Locate the cell with the specified text and output its [x, y] center coordinate. 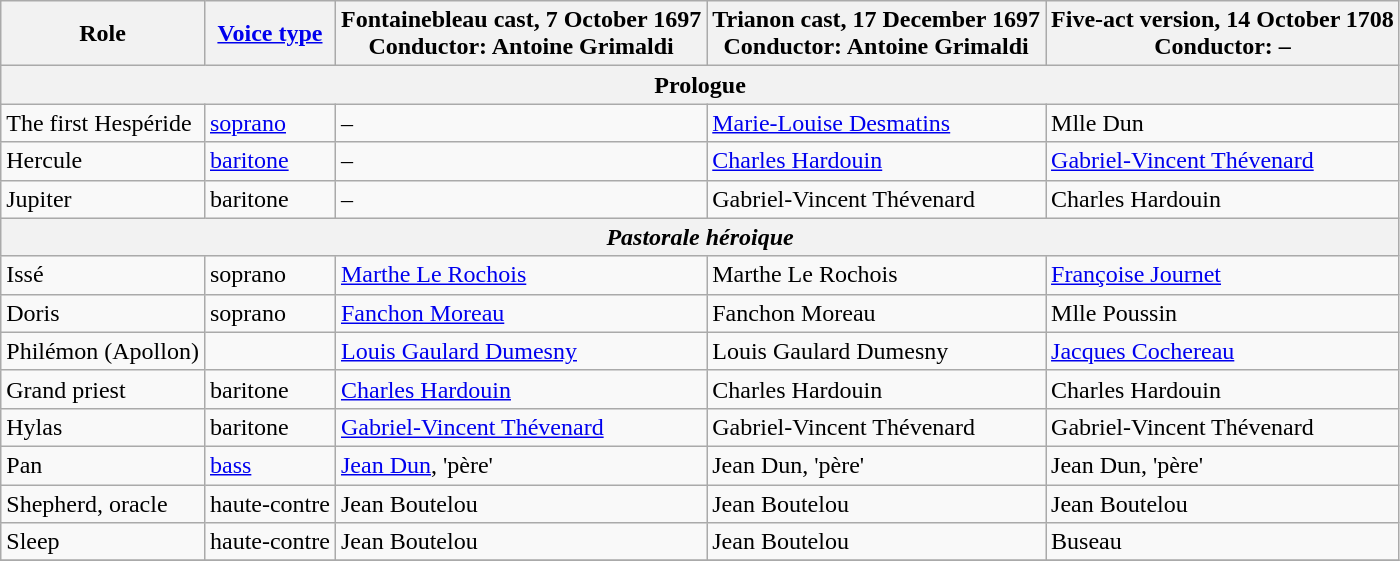
Trianon cast, 17 December 1697Conductor: Antoine Grimaldi [876, 34]
Five-act version, 14 October 1708Conductor: – [1223, 34]
Mlle Poussin [1223, 313]
Pan [103, 465]
Fontainebleau cast, 7 October 1697Conductor: Antoine Grimaldi [520, 34]
Hylas [103, 427]
Grand priest [103, 389]
Issé [103, 275]
Philémon (Apollon) [103, 351]
Prologue [700, 85]
Jupiter [103, 199]
Doris [103, 313]
Jacques Cochereau [1223, 351]
Buseau [1223, 542]
Mlle Dun [1223, 123]
Role [103, 34]
Hercule [103, 161]
Shepherd, oracle [103, 503]
The first Hespéride [103, 123]
Sleep [103, 542]
Marie-Louise Desmatins [876, 123]
Françoise Journet [1223, 275]
Pastorale héroique [700, 237]
bass [270, 465]
Voice type [270, 34]
